Provide the [X, Y] coordinate of the cell's center where the given text is located.  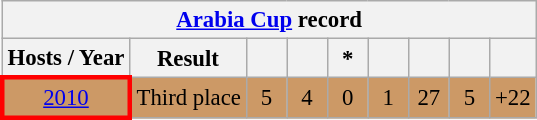
Hosts / Year [66, 58]
27 [430, 98]
4 [308, 98]
* [348, 58]
+22 [513, 98]
1 [388, 98]
2010 [66, 98]
Third place [188, 98]
Result [188, 58]
0 [348, 98]
Arabia Cup record [269, 20]
